Search for the cell housing the specified text and yield its (X, Y) center coordinate. 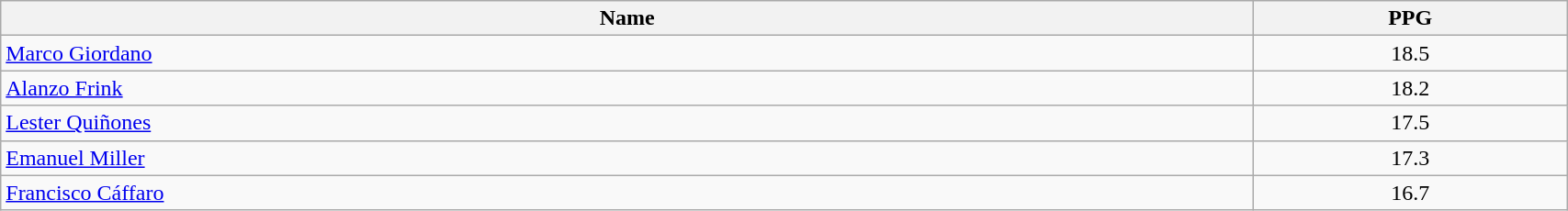
Name (627, 18)
17.5 (1411, 123)
Francisco Cáffaro (627, 193)
17.3 (1411, 158)
Emanuel Miller (627, 158)
18.2 (1411, 88)
Lester Quiñones (627, 123)
PPG (1411, 18)
18.5 (1411, 53)
16.7 (1411, 193)
Alanzo Frink (627, 88)
Marco Giordano (627, 53)
